Return [x, y] of the center of cell containing provided text 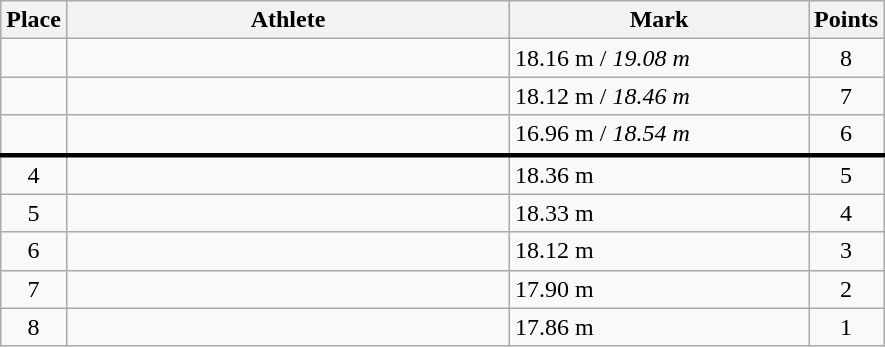
18.12 m / 18.46 m [660, 96]
3 [846, 251]
2 [846, 289]
Athlete [288, 20]
18.36 m [660, 174]
Mark [660, 20]
18.16 m / 19.08 m [660, 58]
18.33 m [660, 213]
17.90 m [660, 289]
17.86 m [660, 327]
16.96 m / 18.54 m [660, 135]
Place [34, 20]
18.12 m [660, 251]
Points [846, 20]
1 [846, 327]
